Return (x, y) of the center of cell containing provided text 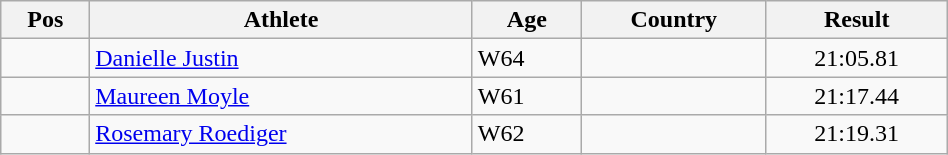
21:19.31 (856, 134)
Result (856, 20)
Danielle Justin (282, 58)
Pos (46, 20)
Maureen Moyle (282, 96)
Country (674, 20)
Rosemary Roediger (282, 134)
21:05.81 (856, 58)
Athlete (282, 20)
W61 (526, 96)
21:17.44 (856, 96)
Age (526, 20)
W62 (526, 134)
W64 (526, 58)
